Determine the [X, Y] coordinate at the center of the cell enclosing the given text.  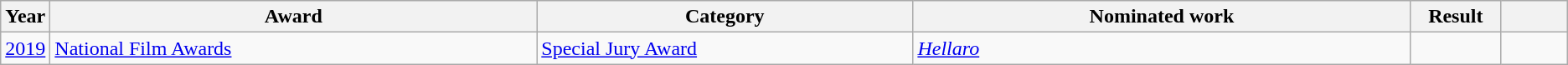
Special Jury Award [725, 48]
2019 [25, 48]
National Film Awards [293, 48]
Award [293, 17]
Nominated work [1162, 17]
Hellaro [1162, 48]
Category [725, 17]
Year [25, 17]
Result [1456, 17]
